Return (X, Y) of the center of cell containing provided text 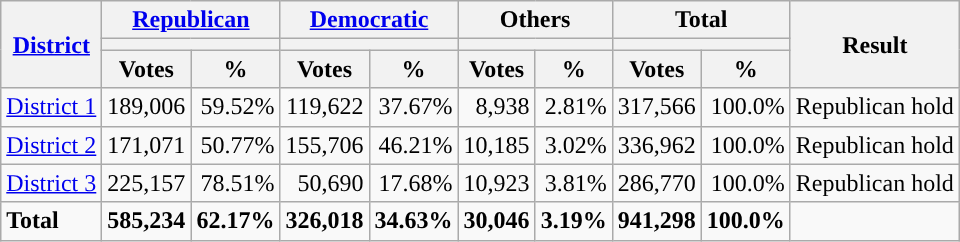
189,006 (146, 107)
317,566 (656, 107)
10,185 (496, 145)
34.63% (414, 221)
District 3 (52, 183)
District 1 (52, 107)
37.67% (414, 107)
10,923 (496, 183)
59.52% (236, 107)
50,690 (324, 183)
155,706 (324, 145)
3.02% (574, 145)
225,157 (146, 183)
Democratic (369, 20)
585,234 (146, 221)
286,770 (656, 183)
Republican (191, 20)
Result (874, 44)
62.17% (236, 221)
Others (535, 20)
3.19% (574, 221)
46.21% (414, 145)
171,071 (146, 145)
119,622 (324, 107)
50.77% (236, 145)
2.81% (574, 107)
326,018 (324, 221)
District (52, 44)
District 2 (52, 145)
17.68% (414, 183)
30,046 (496, 221)
336,962 (656, 145)
3.81% (574, 183)
8,938 (496, 107)
78.51% (236, 183)
941,298 (656, 221)
